Return the [X, Y] coordinate for the center point of the cell that contains the specified text.  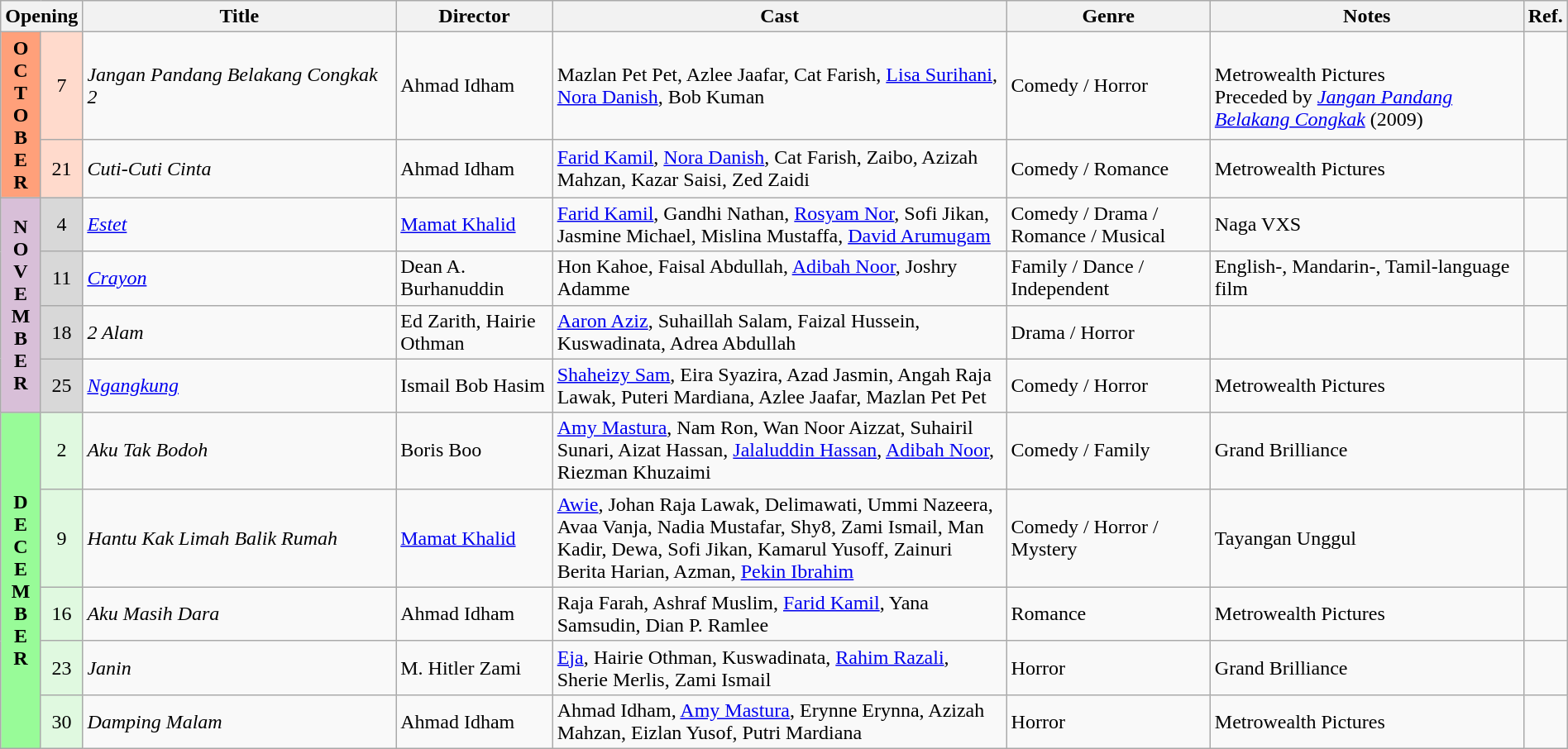
Damping Malam [240, 721]
Ed Zarith, Hairie Othman [475, 332]
Drama / Horror [1108, 332]
4 [61, 225]
25 [61, 385]
2 [61, 451]
Mazlan Pet Pet, Azlee Jaafar, Cat Farish, Lisa Surihani, Nora Danish, Bob Kuman [779, 86]
30 [61, 721]
Amy Mastura, Nam Ron, Wan Noor Aizzat, Suhairil Sunari, Aizat Hassan, Jalaluddin Hassan, Adibah Noor, Riezman Khuzaimi [779, 451]
Shaheizy Sam, Eira Syazira, Azad Jasmin, Angah Raja Lawak, Puteri Mardiana, Azlee Jaafar, Mazlan Pet Pet [779, 385]
Comedy / Family [1108, 451]
Boris Boo [475, 451]
Raja Farah, Ashraf Muslim, Farid Kamil, Yana Samsudin, Dian P. Ramlee [779, 613]
Jangan Pandang Belakang Congkak 2 [240, 86]
Eja, Hairie Othman, Kuswadinata, Rahim Razali, Sherie Merlis, Zami Ismail [779, 668]
Cast [779, 17]
9 [61, 537]
2 Alam [240, 332]
NOVEMBER [22, 305]
Tayangan Unggul [1366, 537]
Ismail Bob Hasim [475, 385]
21 [61, 169]
Family / Dance / Independent [1108, 278]
Aku Masih Dara [240, 613]
Comedy / Horror / Mystery [1108, 537]
Notes [1366, 17]
Director [475, 17]
OCTOBER [22, 115]
Estet [240, 225]
Naga VXS [1366, 225]
7 [61, 86]
Ref. [1545, 17]
M. Hitler Zami [475, 668]
Ngangkung [240, 385]
16 [61, 613]
Genre [1108, 17]
Farid Kamil, Nora Danish, Cat Farish, Zaibo, Azizah Mahzan, Kazar Saisi, Zed Zaidi [779, 169]
Metrowealth PicturesPreceded by Jangan Pandang Belakang Congkak (2009) [1366, 86]
Cuti-Cuti Cinta [240, 169]
Farid Kamil, Gandhi Nathan, Rosyam Nor, Sofi Jikan, Jasmine Michael, Mislina Mustaffa, David Arumugam [779, 225]
Hon Kahoe, Faisal Abdullah, Adibah Noor, Joshry Adamme [779, 278]
23 [61, 668]
Hantu Kak Limah Balik Rumah [240, 537]
Comedy / Romance [1108, 169]
Aku Tak Bodoh [240, 451]
English-, Mandarin-, Tamil-language film [1366, 278]
DECEMBER [22, 580]
Dean A. Burhanuddin [475, 278]
Title [240, 17]
Ahmad Idham, Amy Mastura, Erynne Erynna, Azizah Mahzan, Eizlan Yusof, Putri Mardiana [779, 721]
Romance [1108, 613]
11 [61, 278]
Comedy / Drama / Romance / Musical [1108, 225]
Aaron Aziz, Suhaillah Salam, Faizal Hussein, Kuswadinata, Adrea Abdullah [779, 332]
Crayon [240, 278]
Janin [240, 668]
18 [61, 332]
Opening [41, 17]
